Return [x, y] of the center of cell containing provided text 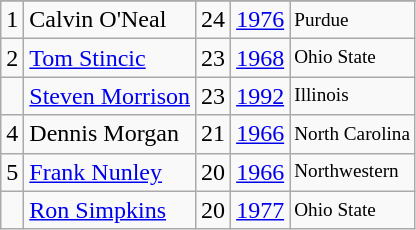
Northwestern [352, 172]
4 [12, 134]
2 [12, 58]
Purdue [352, 20]
5 [12, 172]
Ron Simpkins [110, 210]
Tom Stincic [110, 58]
1977 [260, 210]
North Carolina [352, 134]
1968 [260, 58]
Steven Morrison [110, 96]
Illinois [352, 96]
24 [214, 20]
Frank Nunley [110, 172]
Calvin O'Neal [110, 20]
1 [12, 20]
Dennis Morgan [110, 134]
21 [214, 134]
1992 [260, 96]
1976 [260, 20]
